For the text-containing cell, return its midpoint in [X, Y] coordinate format. 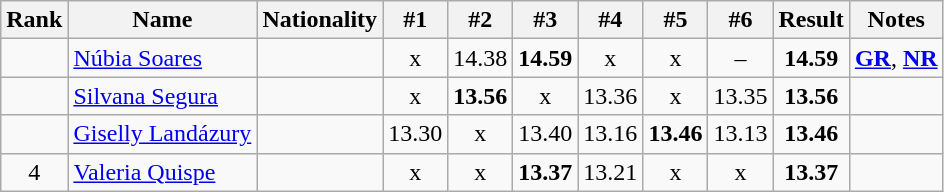
Giselly Landázury [162, 134]
Valeria Quispe [162, 172]
#2 [480, 20]
Notes [896, 20]
#6 [740, 20]
#1 [416, 20]
Nationality [320, 20]
Silvana Segura [162, 96]
Name [162, 20]
– [740, 58]
13.30 [416, 134]
13.16 [610, 134]
14.38 [480, 58]
#5 [676, 20]
Rank [34, 20]
Núbia Soares [162, 58]
13.21 [610, 172]
#3 [546, 20]
4 [34, 172]
13.40 [546, 134]
Result [811, 20]
13.35 [740, 96]
GR, NR [896, 58]
13.13 [740, 134]
#4 [610, 20]
13.36 [610, 96]
